Detect which cell encompasses the target text, then output its (X, Y) center coordinate. 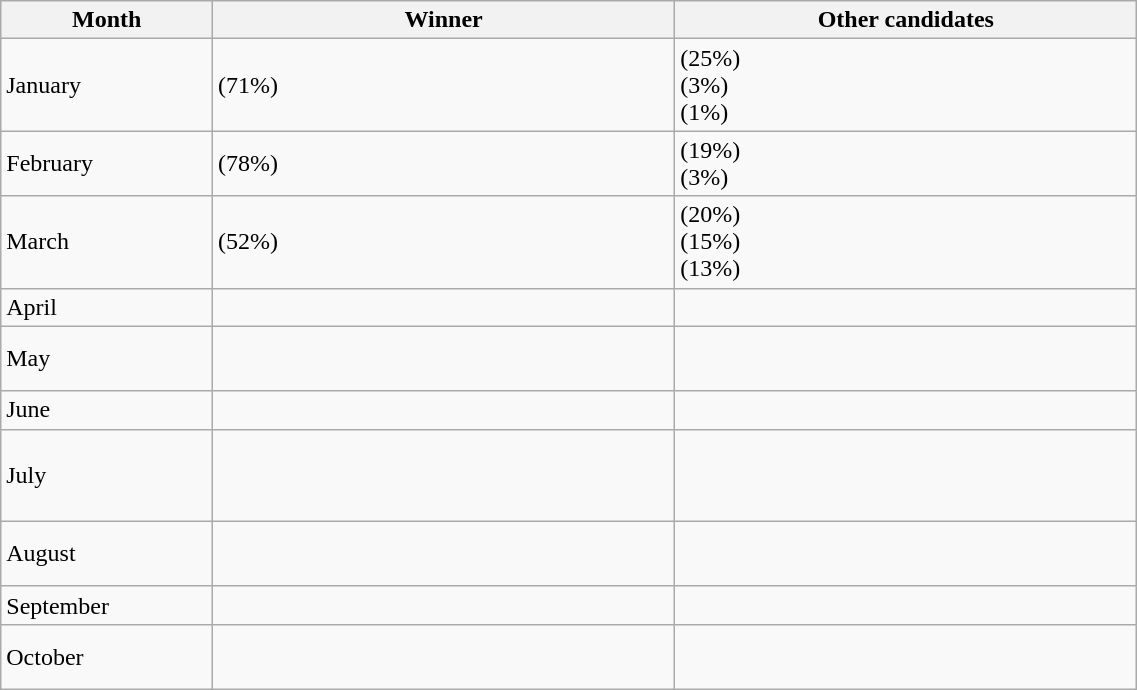
February (107, 164)
(78%) (444, 164)
July (107, 475)
(19%) (3%) (906, 164)
June (107, 410)
March (107, 242)
September (107, 605)
Month (107, 20)
Winner (444, 20)
April (107, 307)
May (107, 358)
Other candidates (906, 20)
August (107, 554)
January (107, 85)
(71%) (444, 85)
October (107, 656)
(52%) (444, 242)
(25%) (3%) (1%) (906, 85)
(20%) (15%) (13%) (906, 242)
